Detect which cell encompasses the target text, then output its [x, y] center coordinate. 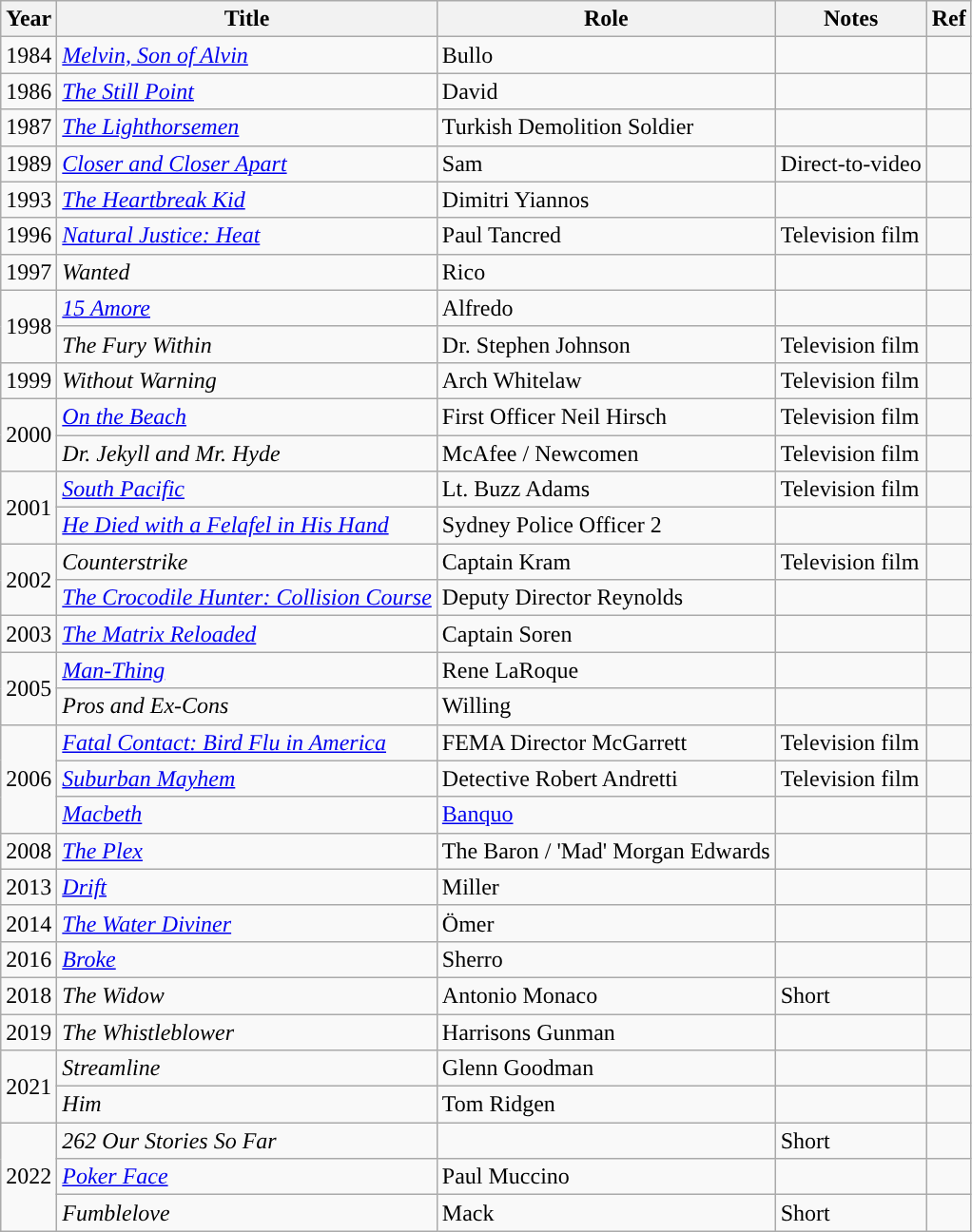
1984 [29, 55]
1996 [29, 236]
Sydney Police Officer 2 [606, 526]
Dimitri Yiannos [606, 200]
Deputy Director Reynolds [606, 598]
Broke [247, 959]
Ref [949, 19]
Sam [606, 164]
Poker Face [247, 1177]
15 Amore [247, 308]
2021 [29, 1087]
1998 [29, 326]
Without Warning [247, 380]
The Baron / 'Mad' Morgan Edwards [606, 851]
Rico [606, 272]
The Water Diviner [247, 923]
Miller [606, 887]
2019 [29, 1031]
Arch Whitelaw [606, 380]
Mack [606, 1213]
2002 [29, 580]
Notes [850, 19]
Natural Justice: Heat [247, 236]
1999 [29, 380]
The Fury Within [247, 344]
The Plex [247, 851]
Title [247, 19]
2016 [29, 959]
Antonio Monaco [606, 995]
2018 [29, 995]
2013 [29, 887]
The Whistleblower [247, 1031]
South Pacific [247, 490]
Streamline [247, 1068]
Captain Kram [606, 562]
Willing [606, 706]
Role [606, 19]
Dr. Stephen Johnson [606, 344]
Paul Tancred [606, 236]
Ömer [606, 923]
Fatal Contact: Bird Flu in America [247, 742]
Man-Thing [247, 670]
Fumblelove [247, 1213]
Pros and Ex-Cons [247, 706]
1997 [29, 272]
1993 [29, 200]
262 Our Stories So Far [247, 1141]
The Heartbreak Kid [247, 200]
Counterstrike [247, 562]
The Widow [247, 995]
Sherro [606, 959]
The Matrix Reloaded [247, 634]
David [606, 91]
Him [247, 1105]
2003 [29, 634]
Turkish Demolition Soldier [606, 127]
Macbeth [247, 815]
Drift [247, 887]
Glenn Goodman [606, 1068]
Rene LaRoque [606, 670]
1986 [29, 91]
2006 [29, 779]
2000 [29, 434]
Bullo [606, 55]
The Crocodile Hunter: Collision Course [247, 598]
Detective Robert Andretti [606, 779]
Closer and Closer Apart [247, 164]
Alfredo [606, 308]
FEMA Director McGarrett [606, 742]
Banquo [606, 815]
2008 [29, 851]
First Officer Neil Hirsch [606, 416]
1987 [29, 127]
1989 [29, 164]
Year [29, 19]
Dr. Jekyll and Mr. Hyde [247, 453]
Harrisons Gunman [606, 1031]
2022 [29, 1177]
Tom Ridgen [606, 1105]
On the Beach [247, 416]
He Died with a Felafel in His Hand [247, 526]
Wanted [247, 272]
2001 [29, 508]
Paul Muccino [606, 1177]
McAfee / Newcomen [606, 453]
Lt. Buzz Adams [606, 490]
Direct-to-video [850, 164]
2005 [29, 688]
Suburban Mayhem [247, 779]
Melvin, Son of Alvin [247, 55]
The Lighthorsemen [247, 127]
2014 [29, 923]
The Still Point [247, 91]
Captain Soren [606, 634]
